Detect which cell encompasses the target text, then output its (X, Y) center coordinate. 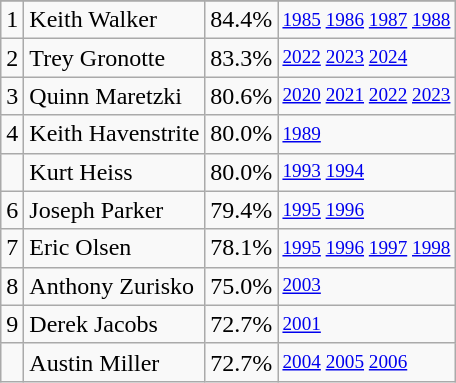
1993 1994 (366, 172)
80.6% (242, 96)
Joseph Parker (114, 210)
2004 2005 2006 (366, 362)
1 (12, 20)
2022 2023 2024 (366, 58)
7 (12, 248)
79.4% (242, 210)
78.1% (242, 248)
Anthony Zurisko (114, 286)
2001 (366, 324)
6 (12, 210)
1995 1996 1997 1998 (366, 248)
Quinn Maretzki (114, 96)
83.3% (242, 58)
75.0% (242, 286)
Trey Gronotte (114, 58)
9 (12, 324)
Eric Olsen (114, 248)
Kurt Heiss (114, 172)
1995 1996 (366, 210)
8 (12, 286)
84.4% (242, 20)
4 (12, 134)
1989 (366, 134)
3 (12, 96)
Derek Jacobs (114, 324)
2 (12, 58)
Austin Miller (114, 362)
2020 2021 2022 2023 (366, 96)
1985 1986 1987 1988 (366, 20)
Keith Havenstrite (114, 134)
Keith Walker (114, 20)
2003 (366, 286)
